Identify which cell holds the provided text, then report its (x, y) central coordinate. 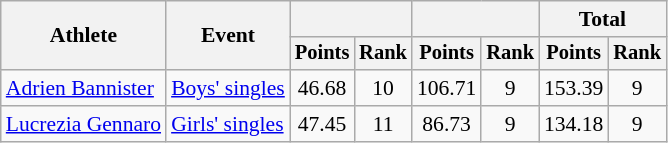
153.39 (574, 88)
Total (602, 19)
Adrien Bannister (84, 88)
10 (383, 88)
Boys' singles (228, 88)
Event (228, 36)
Girls' singles (228, 124)
46.68 (322, 88)
47.45 (322, 124)
11 (383, 124)
106.71 (446, 88)
134.18 (574, 124)
Lucrezia Gennaro (84, 124)
Athlete (84, 36)
86.73 (446, 124)
